Scan for the cell matching the given text and deliver its (X, Y) coordinate at center. 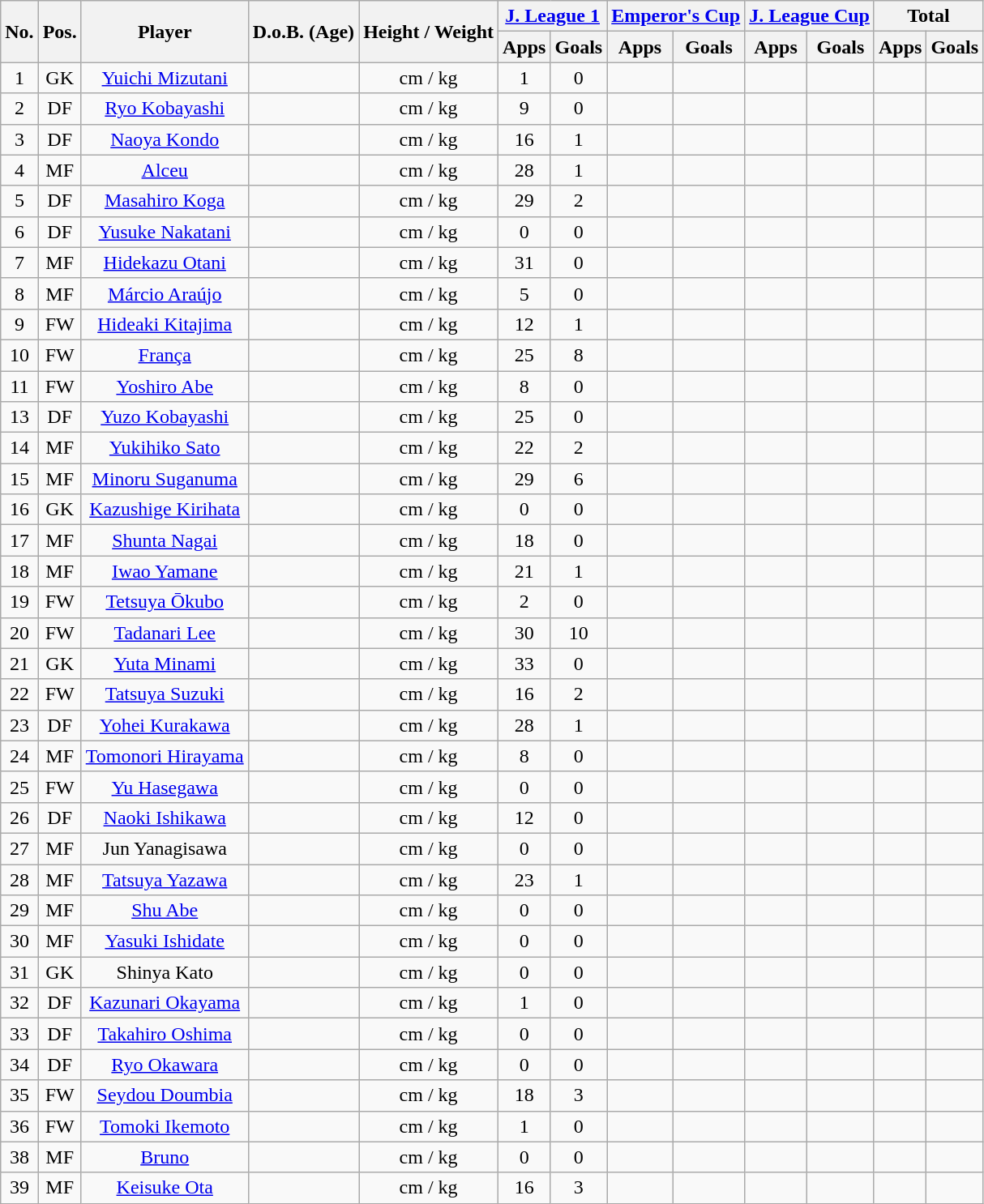
Yukihiko Sato (165, 448)
Tatsuya Suzuki (165, 694)
Emperor's Cup (676, 16)
Player (165, 32)
Bruno (165, 1157)
Yusuke Nakatani (165, 232)
Yohei Kurakawa (165, 725)
17 (19, 540)
26 (19, 818)
Iwao Yamane (165, 571)
Minoru Suganuma (165, 479)
J. League 1 (553, 16)
Masahiro Koga (165, 201)
38 (19, 1157)
11 (19, 386)
Total (928, 16)
Tomoki Ikemoto (165, 1126)
Naoki Ishikawa (165, 818)
Yuzo Kobayashi (165, 417)
Márcio Araújo (165, 293)
J. League Cup (810, 16)
Shinya Kato (165, 972)
Hidekazu Otani (165, 263)
França (165, 355)
Tadanari Lee (165, 633)
Kazushige Kirihata (165, 510)
Pos. (60, 32)
15 (19, 479)
36 (19, 1126)
Alceu (165, 170)
Ryo Kobayashi (165, 109)
Hideaki Kitajima (165, 324)
Kazunari Okayama (165, 1003)
D.o.B. (Age) (303, 32)
4 (19, 170)
39 (19, 1188)
Shu Abe (165, 911)
Takahiro Oshima (165, 1034)
Height / Weight (429, 32)
27 (19, 848)
14 (19, 448)
Yasuki Ishidate (165, 941)
24 (19, 756)
Naoya Kondo (165, 139)
Yuta Minami (165, 664)
32 (19, 1003)
Seydou Doumbia (165, 1095)
7 (19, 263)
Yoshiro Abe (165, 386)
Yu Hasegawa (165, 787)
35 (19, 1095)
Jun Yanagisawa (165, 848)
Shunta Nagai (165, 540)
Yuichi Mizutani (165, 78)
20 (19, 633)
No. (19, 32)
13 (19, 417)
Tetsuya Ōkubo (165, 602)
Tomonori Hirayama (165, 756)
34 (19, 1065)
Tatsuya Yazawa (165, 879)
Keisuke Ota (165, 1188)
19 (19, 602)
Ryo Okawara (165, 1065)
